Pinpoint the cell where the given text exists, returning its (x, y) midpoint coordinate. 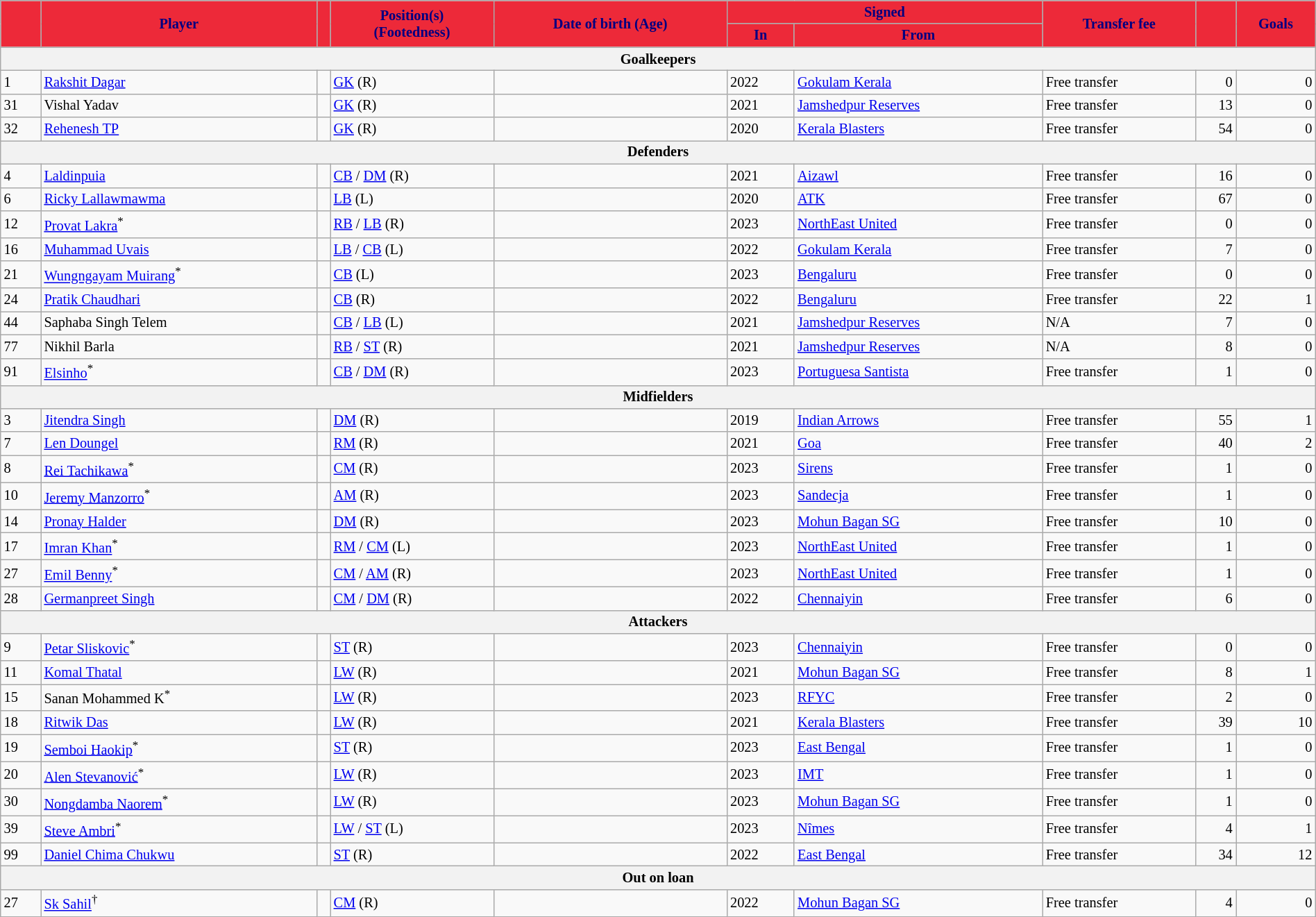
Goalkeepers (658, 59)
RM (R) (412, 444)
Aizawl (918, 176)
40 (1216, 444)
Nîmes (918, 829)
LW / ST (L) (412, 829)
CB (R) (412, 300)
Portuguesa Santista (918, 372)
Wungngayam Muirang* (179, 275)
19 (21, 748)
2019 (761, 420)
AM (R) (412, 496)
Goa (918, 444)
30 (21, 802)
24 (21, 300)
RFYC (918, 697)
3 (21, 420)
22 (1216, 300)
55 (1216, 420)
44 (21, 323)
Semboi Haokip* (179, 748)
31 (21, 106)
99 (21, 855)
77 (21, 346)
Germanpreet Singh (179, 598)
18 (21, 723)
Position(s)(Footedness) (412, 24)
17 (21, 546)
Pratik Chaudhari (179, 300)
Saphaba Singh Telem (179, 323)
RB / LB (R) (412, 224)
Sirens (918, 469)
54 (1216, 129)
Jeremy Manzorro* (179, 496)
CB / LB (L) (412, 323)
CB (L) (412, 275)
Rehenesh TP (179, 129)
Goals (1276, 24)
Defenders (658, 152)
Daniel Chima Chukwu (179, 855)
20 (21, 775)
Sanan Mohammed K* (179, 697)
From (918, 35)
Emil Benny* (179, 573)
Muhammad Uvais (179, 249)
Nikhil Barla (179, 346)
Out on loan (658, 877)
Elsinho* (179, 372)
Provat Lakra* (179, 224)
13 (1216, 106)
Jitendra Singh (179, 420)
34 (1216, 855)
91 (21, 372)
9 (21, 647)
ATK (918, 199)
Vishal Yadav (179, 106)
Pronay Halder (179, 521)
IMT (918, 775)
11 (21, 672)
15 (21, 697)
LB / CB (L) (412, 249)
Komal Thatal (179, 672)
Sandecja (918, 496)
Signed (884, 12)
21 (21, 275)
Laldinpuia (179, 176)
CM / AM (R) (412, 573)
Petar Sliskovic* (179, 647)
Player (179, 24)
CM / DM (R) (412, 598)
Ricky Lallawmawma (179, 199)
Len Doungel (179, 444)
67 (1216, 199)
Ritwik Das (179, 723)
Indian Arrows (918, 420)
32 (21, 129)
Nongdamba Naorem* (179, 802)
RB / ST (R) (412, 346)
Date of birth (Age) (610, 24)
28 (21, 598)
Rakshit Dagar (179, 82)
Midfielders (658, 397)
Steve Ambri* (179, 829)
Transfer fee (1119, 24)
RM / CM (L) (412, 546)
Attackers (658, 622)
Sk Sahil† (179, 902)
Imran Khan* (179, 546)
In (761, 35)
14 (21, 521)
Alen Stevanović* (179, 775)
Rei Tachikawa* (179, 469)
LB (L) (412, 199)
